Determine the [x, y] coordinate at the center of the cell enclosing the given text.  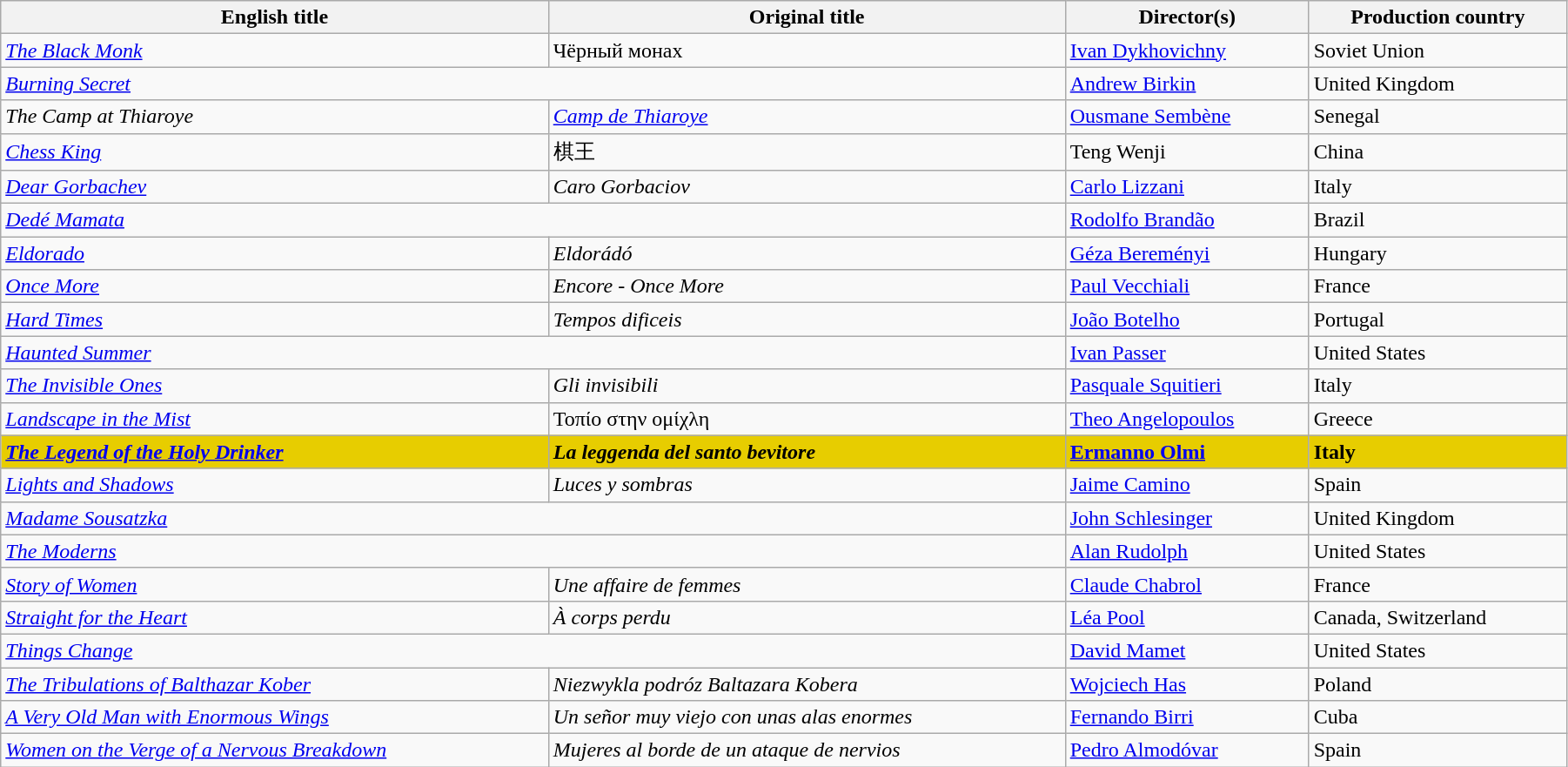
Hungary [1437, 253]
Dedé Mamata [533, 220]
Pedro Almodóvar [1187, 750]
Things Change [533, 650]
China [1437, 151]
Teng Wenji [1187, 151]
Soviet Union [1437, 50]
Caro Gorbaciov [807, 187]
Director(s) [1187, 17]
Géza Bereményi [1187, 253]
Ermanno Olmi [1187, 452]
The Camp at Thiaroye [275, 117]
Production country [1437, 17]
Gli invisibili [807, 386]
Чёрный монах [807, 50]
Ousmane Sembène [1187, 117]
Chess King [275, 151]
Dear Gorbachev [275, 187]
The Black Monk [275, 50]
Story of Women [275, 584]
Lights and Shadows [275, 485]
Alan Rudolph [1187, 551]
Poland [1437, 683]
Haunted Summer [533, 353]
Tempos dificeis [807, 320]
Claude Chabrol [1187, 584]
English title [275, 17]
Landscape in the Mist [275, 419]
Madame Sousatzka [533, 518]
The Moderns [533, 551]
Straight for the Heart [275, 617]
Burning Secret [533, 84]
Eldorádó [807, 253]
Τοπίο στην ομίχλη [807, 419]
Greece [1437, 419]
À corps perdu [807, 617]
Eldorado [275, 253]
Canada, Switzerland [1437, 617]
Carlo Lizzani [1187, 187]
Theo Angelopoulos [1187, 419]
Andrew Birkin [1187, 84]
Léa Pool [1187, 617]
The Legend of the Holy Drinker [275, 452]
John Schlesinger [1187, 518]
Jaime Camino [1187, 485]
Encore - Once More [807, 286]
Women on the Verge of a Nervous Breakdown [275, 750]
Hard Times [275, 320]
Une affaire de femmes [807, 584]
Pasquale Squitieri [1187, 386]
Niezwykla podróz Baltazara Kobera [807, 683]
Mujeres al borde de un ataque de nervios [807, 750]
Fernando Birri [1187, 717]
Un señor muy viejo con unas alas enormes [807, 717]
A Very Old Man with Enormous Wings [275, 717]
Rodolfo Brandão [1187, 220]
Wojciech Has [1187, 683]
The Invisible Ones [275, 386]
Paul Vecchiali [1187, 286]
Ivan Dykhovichny [1187, 50]
Cuba [1437, 717]
Original title [807, 17]
The Tribulations of Balthazar Kober [275, 683]
Camp de Thiaroye [807, 117]
Senegal [1437, 117]
Portugal [1437, 320]
Ivan Passer [1187, 353]
João Botelho [1187, 320]
Once More [275, 286]
David Mamet [1187, 650]
La leggenda del santo bevitore [807, 452]
棋王 [807, 151]
Luces y sombras [807, 485]
Brazil [1437, 220]
